Provide the (X, Y) coordinate of the cell's center where the given text is located.  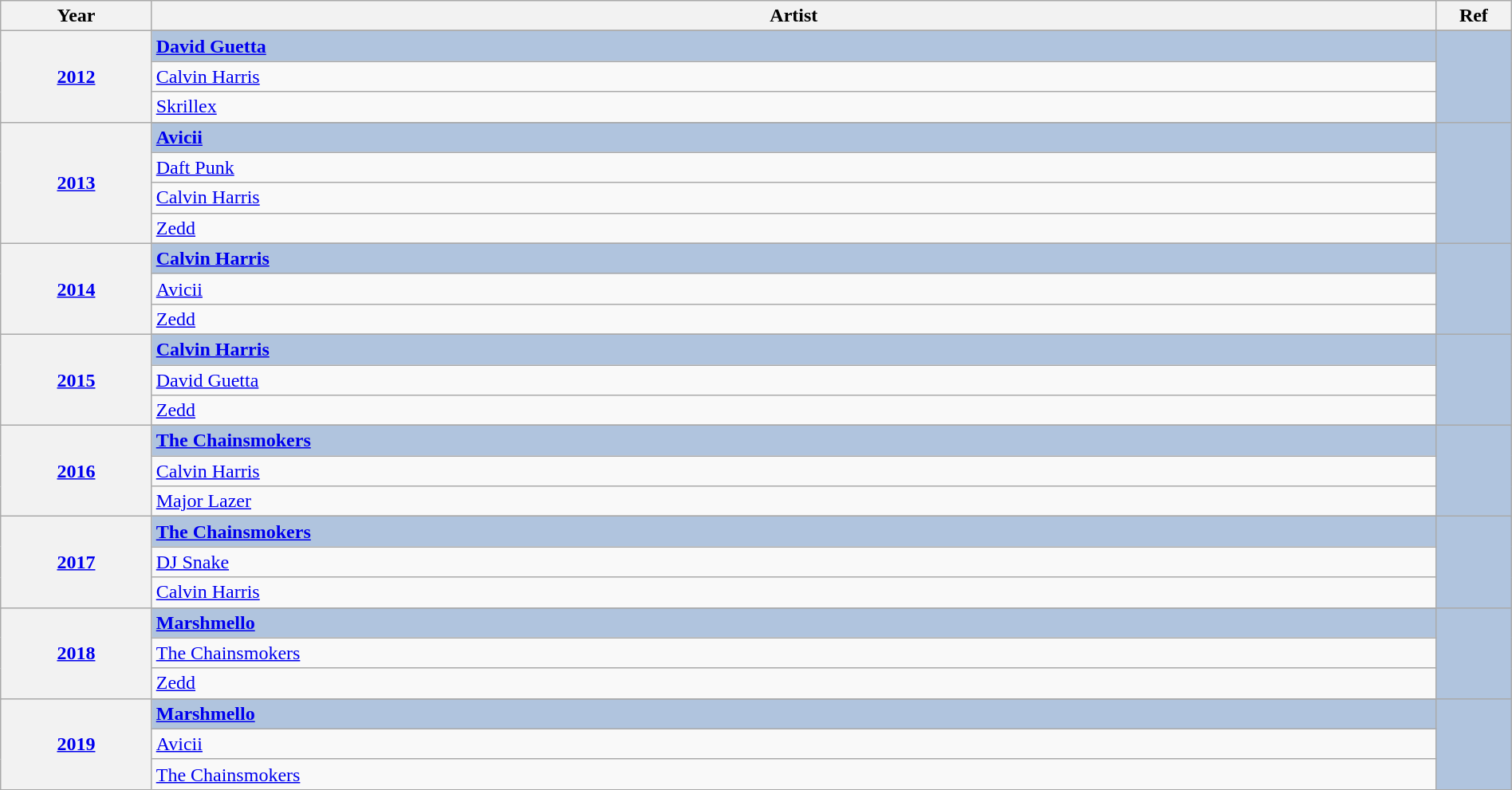
2015 (77, 379)
Daft Punk (793, 167)
DJ Snake (793, 562)
2017 (77, 562)
Ref (1474, 16)
2018 (77, 653)
2012 (77, 77)
2014 (77, 289)
Year (77, 16)
Major Lazer (793, 501)
Skrillex (793, 107)
2013 (77, 183)
2019 (77, 744)
2016 (77, 471)
Artist (793, 16)
